Detect which cell encompasses the target text, then output its [X, Y] center coordinate. 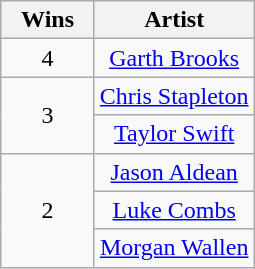
3 [48, 115]
Chris Stapleton [174, 96]
Wins [48, 20]
4 [48, 58]
Luke Combs [174, 210]
Morgan Wallen [174, 248]
Taylor Swift [174, 134]
2 [48, 210]
Jason Aldean [174, 172]
Artist [174, 20]
Garth Brooks [174, 58]
